Scan for the cell matching the given text and deliver its [x, y] coordinate at center. 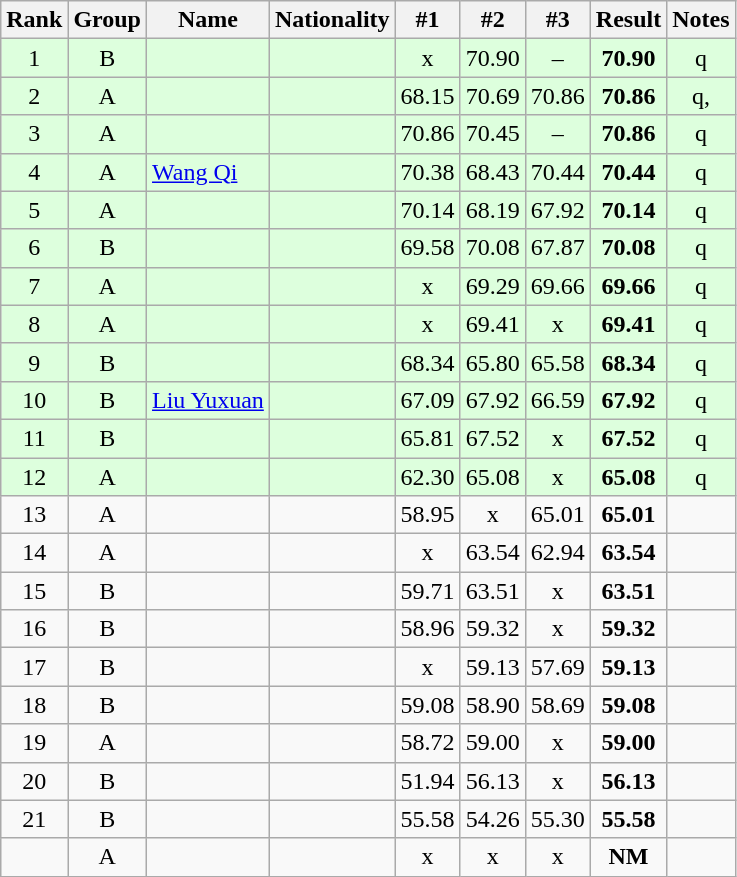
68.19 [492, 210]
19 [34, 743]
62.94 [558, 553]
1 [34, 58]
14 [34, 553]
68.15 [428, 96]
58.90 [492, 705]
Name [208, 20]
Group [108, 20]
54.26 [492, 819]
58.95 [428, 515]
9 [34, 362]
69.58 [428, 248]
67.09 [428, 400]
59.71 [428, 591]
18 [34, 705]
58.69 [558, 705]
51.94 [428, 781]
#1 [428, 20]
65.58 [558, 362]
2 [34, 96]
58.72 [428, 743]
Liu Yuxuan [208, 400]
66.59 [558, 400]
69.29 [492, 286]
10 [34, 400]
6 [34, 248]
55.30 [558, 819]
#3 [558, 20]
q, [701, 96]
67.87 [558, 248]
11 [34, 438]
20 [34, 781]
62.30 [428, 477]
15 [34, 591]
NM [628, 857]
#2 [492, 20]
65.81 [428, 438]
8 [34, 324]
13 [34, 515]
16 [34, 629]
12 [34, 477]
7 [34, 286]
17 [34, 667]
21 [34, 819]
Wang Qi [208, 172]
57.69 [558, 667]
70.69 [492, 96]
Result [628, 20]
58.96 [428, 629]
Nationality [332, 20]
Notes [701, 20]
5 [34, 210]
65.80 [492, 362]
3 [34, 134]
Rank [34, 20]
70.45 [492, 134]
4 [34, 172]
70.38 [428, 172]
68.43 [492, 172]
